Return [x, y] of the center of cell containing provided text 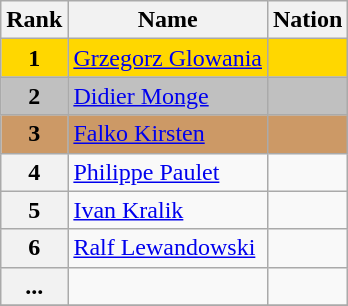
Rank [34, 20]
Name [168, 20]
... [34, 286]
Ivan Kralik [168, 210]
Ralf Lewandowski [168, 248]
Grzegorz Glowania [168, 58]
2 [34, 96]
Philippe Paulet [168, 172]
Didier Monge [168, 96]
6 [34, 248]
Nation [307, 20]
Falko Kirsten [168, 134]
1 [34, 58]
5 [34, 210]
4 [34, 172]
3 [34, 134]
